Search for the cell housing the specified text and yield its (x, y) center coordinate. 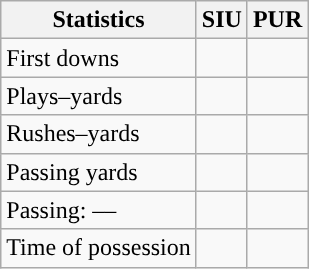
Statistics (99, 20)
SIU (222, 20)
First downs (99, 58)
Passing yards (99, 172)
Passing: –– (99, 210)
Time of possession (99, 248)
Plays–yards (99, 96)
Rushes–yards (99, 134)
PUR (277, 20)
